Pinpoint the cell where the given text exists, returning its (x, y) midpoint coordinate. 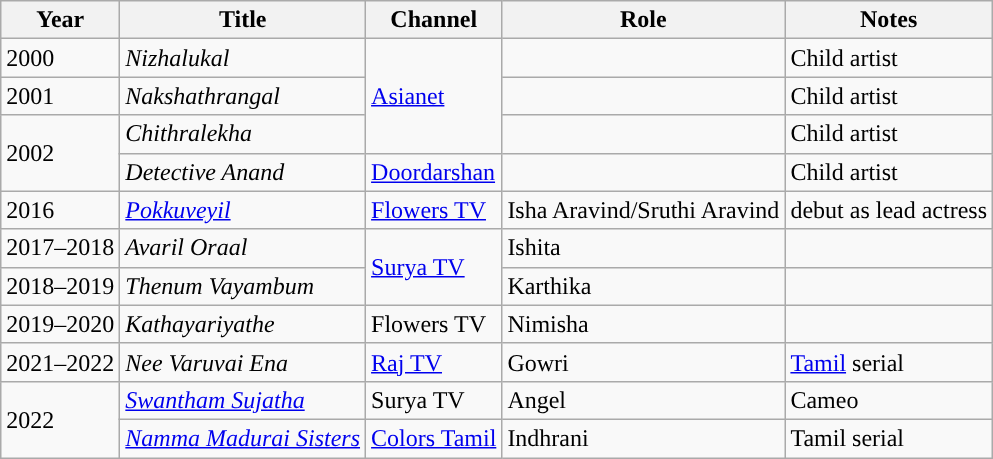
Namma Madurai Sisters (243, 438)
Chithralekha (243, 134)
Nimisha (644, 324)
Title (243, 20)
Nee Varuvai Ena (243, 362)
2018–2019 (60, 286)
2000 (60, 58)
Gowri (644, 362)
2016 (60, 210)
Karthika (644, 286)
Thenum Vayambum (243, 286)
Swantham Sujatha (243, 400)
Notes (889, 20)
Pokkuveyil (243, 210)
2001 (60, 96)
Year (60, 20)
2021–2022 (60, 362)
2022 (60, 419)
Colors Tamil (434, 438)
Kathayariyathe (243, 324)
Raj TV (434, 362)
Indhrani (644, 438)
Detective Anand (243, 172)
Avaril Oraal (243, 248)
debut as lead actress (889, 210)
2019–2020 (60, 324)
Doordarshan (434, 172)
2002 (60, 153)
Nakshathrangal (243, 96)
Isha Aravind/Sruthi Aravind (644, 210)
Cameo (889, 400)
Angel (644, 400)
Nizhalukal (243, 58)
Asianet (434, 96)
Ishita (644, 248)
2017–2018 (60, 248)
Role (644, 20)
Channel (434, 20)
